Output the (X, Y) coordinate of the center of the cell containing the given text.  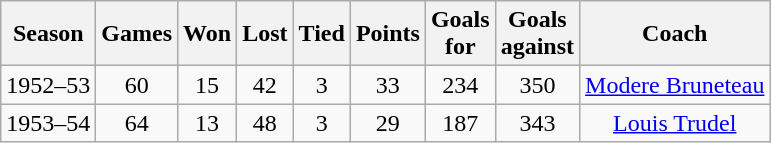
64 (137, 123)
15 (208, 85)
Games (137, 34)
Season (48, 34)
Modere Bruneteau (675, 85)
Goalsagainst (537, 34)
343 (537, 123)
234 (460, 85)
Points (388, 34)
Won (208, 34)
187 (460, 123)
Lost (265, 34)
350 (537, 85)
42 (265, 85)
Tied (322, 34)
13 (208, 123)
Louis Trudel (675, 123)
60 (137, 85)
33 (388, 85)
1952–53 (48, 85)
Coach (675, 34)
29 (388, 123)
Goalsfor (460, 34)
48 (265, 123)
1953–54 (48, 123)
